Detect which cell encompasses the target text, then output its (x, y) center coordinate. 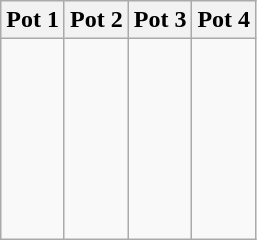
Pot 3 (160, 20)
Pot 4 (224, 20)
Pot 2 (96, 20)
Pot 1 (33, 20)
